Search for the cell housing the specified text and yield its [X, Y] center coordinate. 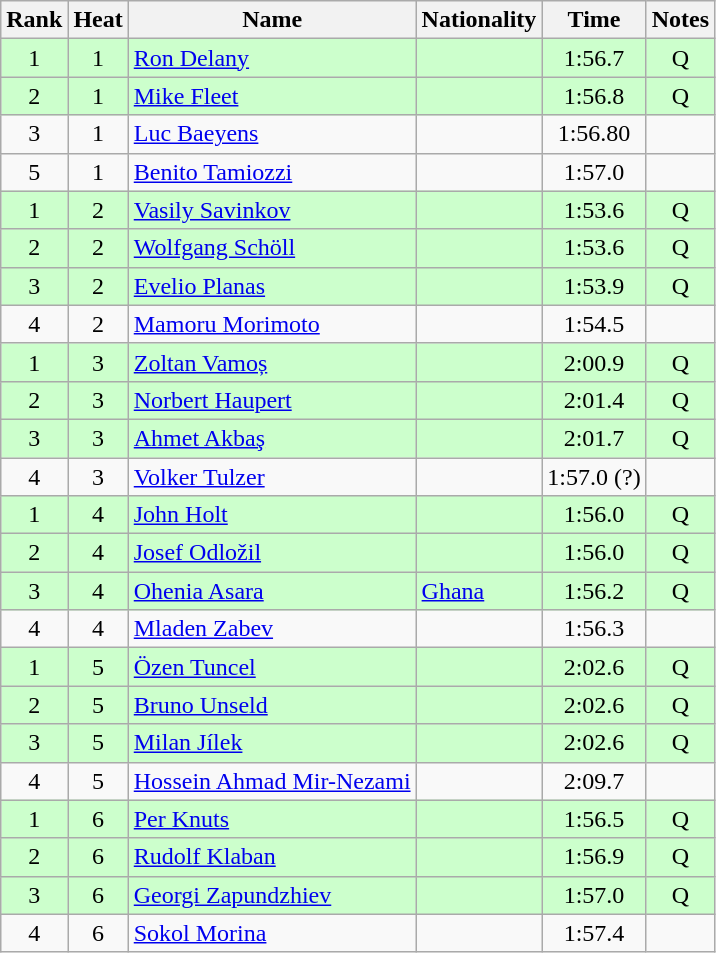
2:01.4 [594, 400]
Mike Fleet [272, 96]
Norbert Haupert [272, 400]
Mladen Zabev [272, 629]
1:56.80 [594, 134]
2:00.9 [594, 362]
Time [594, 20]
Vasily Savinkov [272, 210]
Evelio Planas [272, 286]
1:56.5 [594, 819]
Bruno Unseld [272, 705]
1:56.3 [594, 629]
1:56.8 [594, 96]
1:56.2 [594, 591]
Wolfgang Schöll [272, 248]
Zoltan Vamoș [272, 362]
Name [272, 20]
Ron Delany [272, 58]
Notes [680, 20]
1:53.9 [594, 286]
1:56.9 [594, 857]
Georgi Zapundzhiev [272, 895]
John Holt [272, 515]
Luc Baeyens [272, 134]
Ghana [479, 591]
Josef Odložil [272, 553]
2:01.7 [594, 438]
1:57.4 [594, 933]
Hossein Ahmad Mir-Nezami [272, 781]
Mamoru Morimoto [272, 324]
Özen Tuncel [272, 667]
Sokol Morina [272, 933]
Volker Tulzer [272, 477]
Benito Tamiozzi [272, 172]
Rank [34, 20]
1:54.5 [594, 324]
1:56.7 [594, 58]
Nationality [479, 20]
1:57.0 (?) [594, 477]
Heat [98, 20]
2:09.7 [594, 781]
Ahmet Akbaş [272, 438]
Per Knuts [272, 819]
Milan Jílek [272, 743]
Ohenia Asara [272, 591]
Rudolf Klaban [272, 857]
